Scan for the cell matching the given text and deliver its (X, Y) coordinate at center. 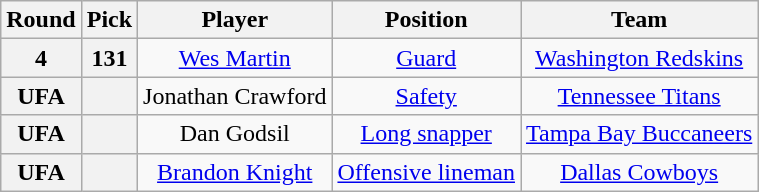
Player (235, 20)
Washington Redskins (638, 58)
Dallas Cowboys (638, 172)
Tennessee Titans (638, 96)
4 (41, 58)
Jonathan Crawford (235, 96)
Guard (426, 58)
Team (638, 20)
Wes Martin (235, 58)
Dan Godsil (235, 134)
Round (41, 20)
Long snapper (426, 134)
Brandon Knight (235, 172)
Offensive lineman (426, 172)
131 (109, 58)
Position (426, 20)
Tampa Bay Buccaneers (638, 134)
Pick (109, 20)
Safety (426, 96)
